Detect which cell encompasses the target text, then output its (x, y) center coordinate. 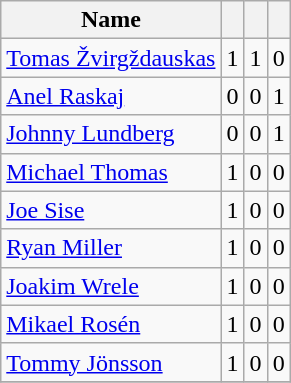
Mikael Rosén (111, 324)
Anel Raskaj (111, 96)
Joakim Wrele (111, 286)
Ryan Miller (111, 248)
Tommy Jönsson (111, 362)
Tomas Žvirgždauskas (111, 58)
Michael Thomas (111, 172)
Johnny Lundberg (111, 134)
Joe Sise (111, 210)
Name (111, 20)
